Return (x, y) of the center of cell containing provided text 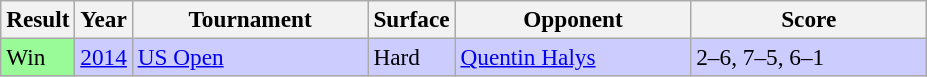
Hard (412, 57)
Opponent (573, 19)
Score (809, 19)
Surface (412, 19)
Tournament (250, 19)
2–6, 7–5, 6–1 (809, 57)
Result (38, 19)
2014 (104, 57)
Quentin Halys (573, 57)
Year (104, 19)
Win (38, 57)
US Open (250, 57)
